Pinpoint the cell where the given text exists, returning its [X, Y] midpoint coordinate. 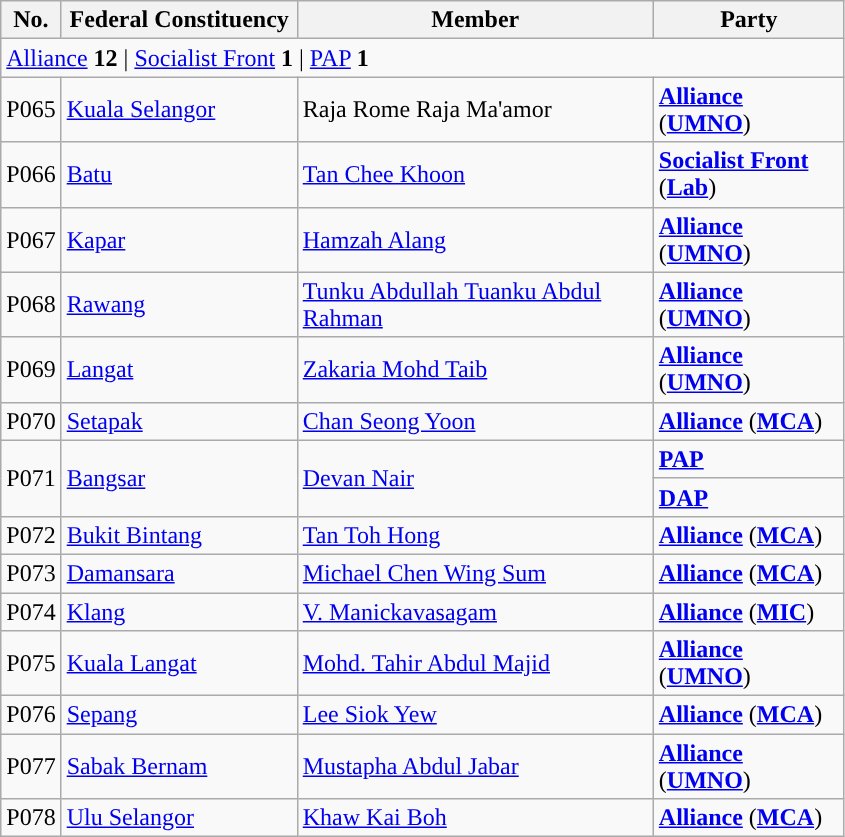
P077 [31, 766]
Mustapha Abdul Jabar [475, 766]
Kapar [179, 240]
Mohd. Tahir Abdul Majid [475, 664]
P074 [31, 611]
P069 [31, 370]
V. Manickavasagam [475, 611]
Sepang [179, 715]
DAP [748, 497]
Tunku Abdullah Tuanku Abdul Rahman [475, 304]
P067 [31, 240]
P078 [31, 818]
Michael Chen Wing Sum [475, 573]
Rawang [179, 304]
Socialist Front (Lab) [748, 174]
Lee Siok Yew [475, 715]
Chan Seong Yoon [475, 421]
Batu [179, 174]
Tan Chee Khoon [475, 174]
Alliance (MIC) [748, 611]
Federal Constituency [179, 20]
Kuala Selangor [179, 110]
P073 [31, 573]
Raja Rome Raja Ma'amor [475, 110]
Member [475, 20]
P072 [31, 535]
Tan Toh Hong [475, 535]
Bukit Bintang [179, 535]
P070 [31, 421]
P076 [31, 715]
Alliance 12 | Socialist Front 1 | PAP 1 [423, 58]
Langat [179, 370]
No. [31, 20]
P066 [31, 174]
PAP [748, 459]
Klang [179, 611]
Khaw Kai Boh [475, 818]
Bangsar [179, 478]
Setapak [179, 421]
Sabak Bernam [179, 766]
P065 [31, 110]
Party [748, 20]
P075 [31, 664]
Ulu Selangor [179, 818]
Kuala Langat [179, 664]
Devan Nair [475, 478]
P071 [31, 478]
P068 [31, 304]
Zakaria Mohd Taib [475, 370]
Damansara [179, 573]
Hamzah Alang [475, 240]
